Pinpoint the cell where the given text exists, returning its [X, Y] midpoint coordinate. 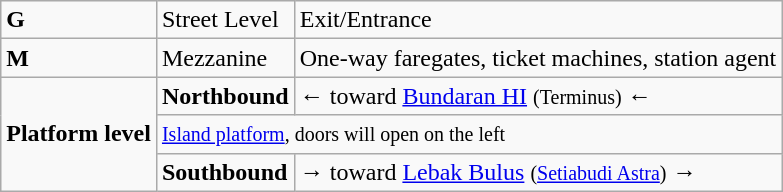
Island platform, doors will open on the left [468, 134]
M [79, 58]
G [79, 20]
Northbound [225, 96]
→ toward Lebak Bulus (Setiabudi Astra) → [538, 172]
One-way faregates, ticket machines, station agent [538, 58]
Platform level [79, 134]
← toward Bundaran HI (Terminus) ← [538, 96]
Mezzanine [225, 58]
Southbound [225, 172]
Exit/Entrance [538, 20]
Street Level [225, 20]
